Provide the (x, y) coordinate of the cell's center where the given text is located.  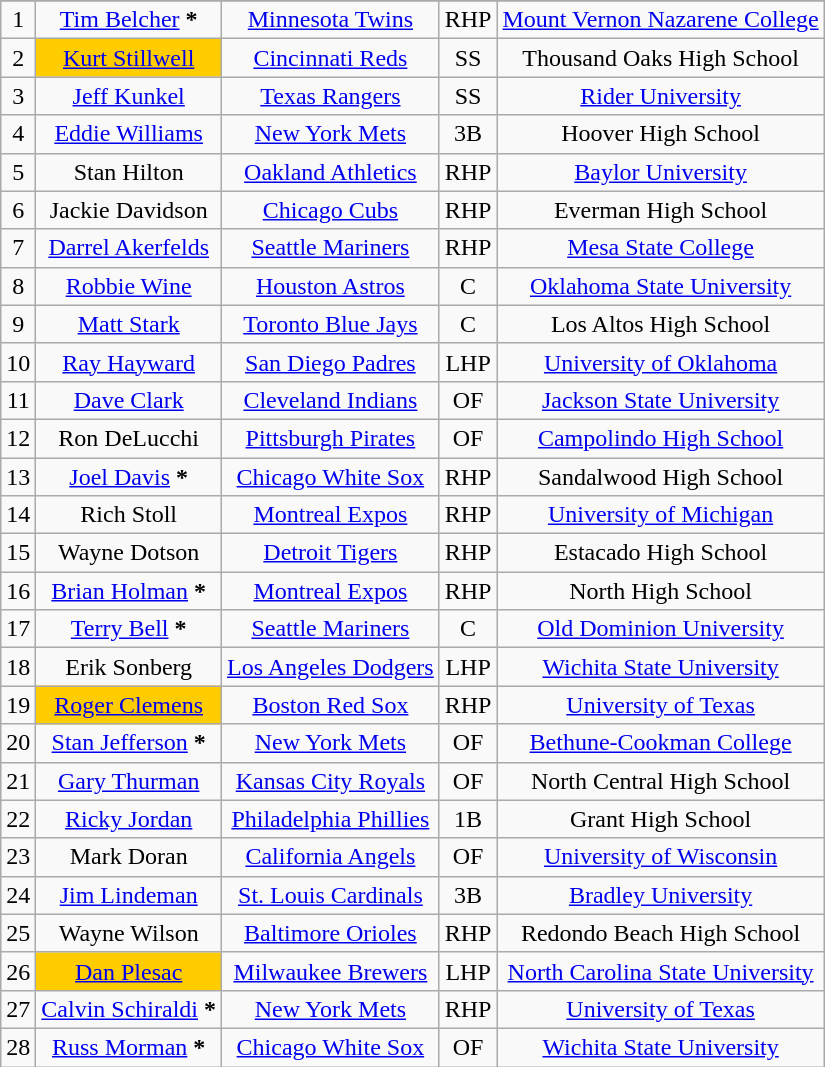
North Central High School (660, 781)
25 (18, 933)
11 (18, 400)
University of Michigan (660, 515)
Bethune-Cookman College (660, 743)
Wayne Dotson (129, 553)
17 (18, 629)
Russ Morman * (129, 1047)
Joel Davis * (129, 477)
13 (18, 477)
Houston Astros (331, 286)
Sandalwood High School (660, 477)
Grant High School (660, 819)
7 (18, 248)
Terry Bell * (129, 629)
North High School (660, 591)
Everman High School (660, 210)
Minnesota Twins (331, 20)
Tim Belcher * (129, 20)
Ron DeLucchi (129, 438)
24 (18, 895)
Bradley University (660, 895)
Mark Doran (129, 857)
Philadelphia Phillies (331, 819)
Kurt Stillwell (129, 58)
Wayne Wilson (129, 933)
9 (18, 324)
Mesa State College (660, 248)
18 (18, 667)
Hoover High School (660, 134)
Oklahoma State University (660, 286)
Erik Sonberg (129, 667)
North Carolina State University (660, 971)
1B (468, 819)
Cleveland Indians (331, 400)
Cincinnati Reds (331, 58)
6 (18, 210)
5 (18, 172)
Mount Vernon Nazarene College (660, 20)
Detroit Tigers (331, 553)
Jeff Kunkel (129, 96)
Toronto Blue Jays (331, 324)
Los Altos High School (660, 324)
Dave Clark (129, 400)
10 (18, 362)
14 (18, 515)
Dan Plesac (129, 971)
Robbie Wine (129, 286)
Roger Clemens (129, 705)
Baylor University (660, 172)
20 (18, 743)
Boston Red Sox (331, 705)
23 (18, 857)
Ray Hayward (129, 362)
22 (18, 819)
8 (18, 286)
Baltimore Orioles (331, 933)
27 (18, 1009)
Darrel Akerfelds (129, 248)
Calvin Schiraldi * (129, 1009)
16 (18, 591)
Matt Stark (129, 324)
Campolindo High School (660, 438)
Old Dominion University (660, 629)
Gary Thurman (129, 781)
Texas Rangers (331, 96)
3 (18, 96)
28 (18, 1047)
Chicago Cubs (331, 210)
Redondo Beach High School (660, 933)
University of Wisconsin (660, 857)
Ricky Jordan (129, 819)
Stan Jefferson * (129, 743)
Rich Stoll (129, 515)
Brian Holman * (129, 591)
Jim Lindeman (129, 895)
Jackson State University (660, 400)
2 (18, 58)
University of Oklahoma (660, 362)
Kansas City Royals (331, 781)
Thousand Oaks High School (660, 58)
Milwaukee Brewers (331, 971)
California Angels (331, 857)
Pittsburgh Pirates (331, 438)
Estacado High School (660, 553)
San Diego Padres (331, 362)
1 (18, 20)
19 (18, 705)
4 (18, 134)
Eddie Williams (129, 134)
Los Angeles Dodgers (331, 667)
Jackie Davidson (129, 210)
21 (18, 781)
Stan Hilton (129, 172)
Rider University (660, 96)
Oakland Athletics (331, 172)
St. Louis Cardinals (331, 895)
26 (18, 971)
15 (18, 553)
12 (18, 438)
